Return the [X, Y] coordinate for the center point of the cell that contains the specified text.  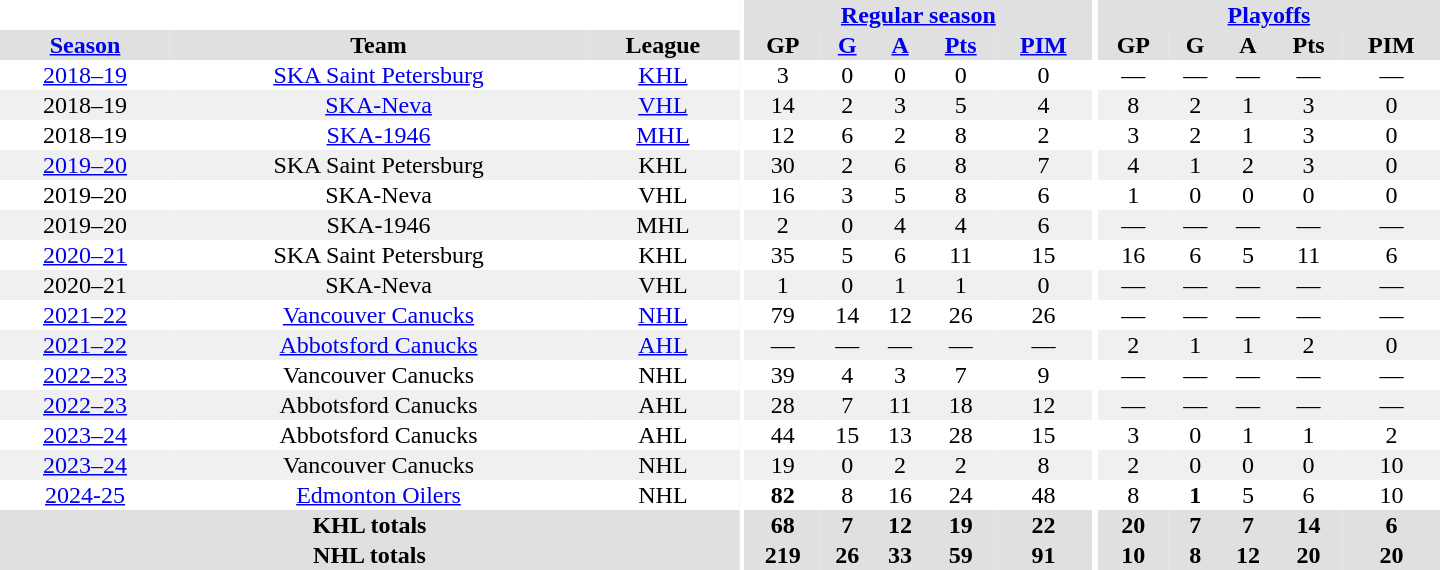
39 [783, 375]
NHL totals [370, 555]
30 [783, 165]
22 [1044, 525]
Team [378, 45]
9 [1044, 375]
2024-25 [85, 495]
68 [783, 525]
33 [900, 555]
59 [960, 555]
79 [783, 315]
Playoffs [1269, 15]
13 [900, 435]
League [663, 45]
KHL totals [370, 525]
18 [960, 405]
91 [1044, 555]
Season [85, 45]
Edmonton Oilers [378, 495]
48 [1044, 495]
35 [783, 255]
44 [783, 435]
Regular season [918, 15]
82 [783, 495]
24 [960, 495]
219 [783, 555]
